Return the [x, y] coordinate for the center point of the cell that contains the specified text.  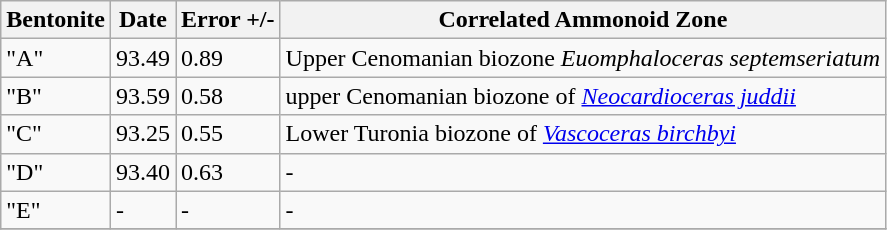
Correlated Ammonoid Zone [583, 20]
upper Cenomanian biozone of Neocardioceras juddii [583, 96]
"D" [56, 172]
93.40 [142, 172]
Upper Cenomanian biozone Euomphaloceras septemseriatum [583, 58]
0.89 [228, 58]
93.49 [142, 58]
0.58 [228, 96]
Error +/- [228, 20]
93.59 [142, 96]
"B" [56, 96]
Bentonite [56, 20]
0.63 [228, 172]
Date [142, 20]
"E" [56, 210]
0.55 [228, 134]
93.25 [142, 134]
"A" [56, 58]
Lower Turonia biozone of Vascoceras birchbyi [583, 134]
"C" [56, 134]
